Output the [X, Y] coordinate of the center of the cell containing the given text.  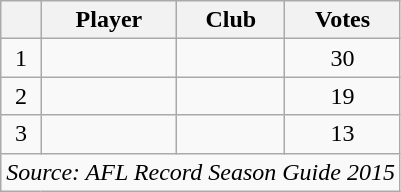
Votes [343, 20]
Source: AFL Record Season Guide 2015 [201, 172]
13 [343, 134]
Club [231, 20]
Player [109, 20]
19 [343, 96]
3 [21, 134]
1 [21, 58]
2 [21, 96]
30 [343, 58]
